Determine the (X, Y) coordinate at the center of the cell enclosing the given text.  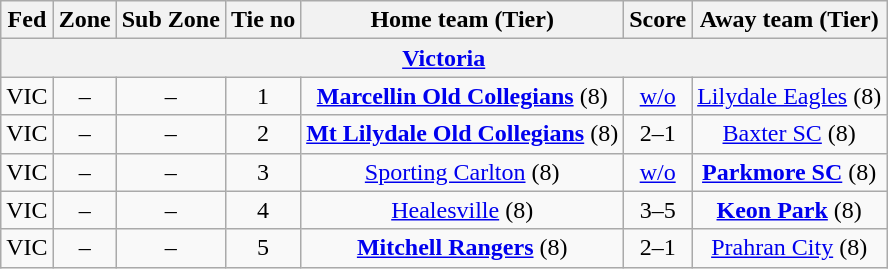
Parkmore SC (8) (790, 172)
Prahran City (8) (790, 248)
Tie no (262, 20)
3 (262, 172)
Marcellin Old Collegians (8) (462, 96)
2 (262, 134)
Mt Lilydale Old Collegians (8) (462, 134)
Score (658, 20)
Fed (27, 20)
1 (262, 96)
Zone (84, 20)
Mitchell Rangers (8) (462, 248)
3–5 (658, 210)
Victoria (444, 58)
Healesville (8) (462, 210)
Away team (Tier) (790, 20)
Baxter SC (8) (790, 134)
Home team (Tier) (462, 20)
Keon Park (8) (790, 210)
4 (262, 210)
Sporting Carlton (8) (462, 172)
5 (262, 248)
Lilydale Eagles (8) (790, 96)
Sub Zone (170, 20)
